Output the [x, y] coordinate of the center of the cell containing the given text.  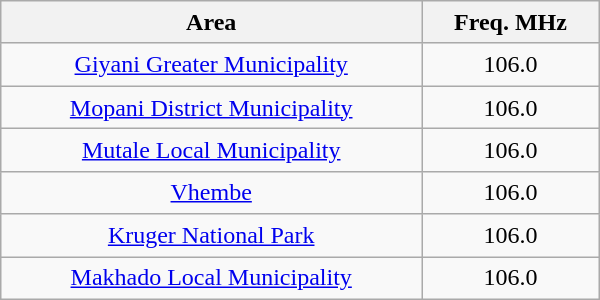
Mutale Local Municipality [212, 150]
Kruger National Park [212, 236]
Freq. MHz [511, 22]
Area [212, 22]
Giyani Greater Municipality [212, 64]
Makhado Local Municipality [212, 278]
Vhembe [212, 192]
Mopani District Municipality [212, 108]
